Scan for the cell matching the given text and deliver its [X, Y] coordinate at center. 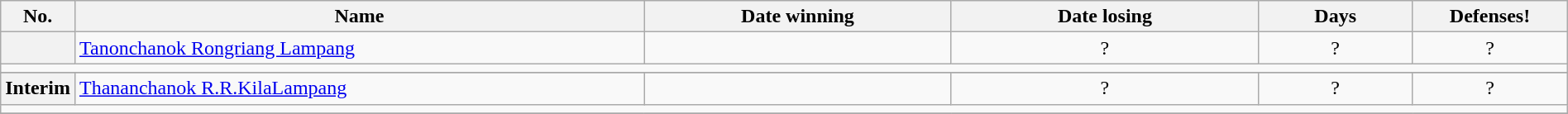
Days [1336, 17]
Date losing [1105, 17]
Name [359, 17]
Defenses! [1490, 17]
Interim [38, 88]
Date winning [798, 17]
Thananchanok R.R.KilaLampang [359, 88]
Tanonchanok Rongriang Lampang [359, 48]
No. [38, 17]
